Provide the (X, Y) coordinate of the cell's center where the given text is located.  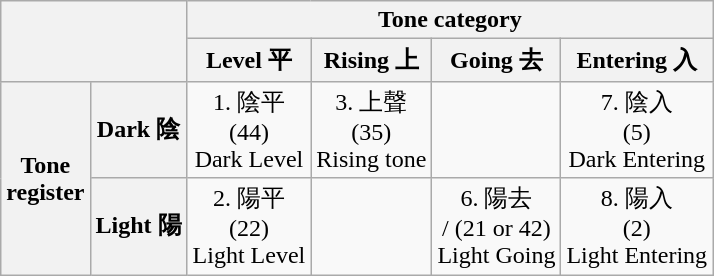
7. 陰入 (5)Dark Entering (637, 130)
Entering 入 (637, 60)
1. 陰平 (44)Dark Level (249, 130)
Light 陽 (138, 226)
Tone category (450, 20)
Going 去 (496, 60)
Dark 陰 (138, 130)
2. 陽平 (22)Light Level (249, 226)
3. 上聲 (35)Rising tone (372, 130)
Level 平 (249, 60)
8. 陽入 (2)Light Entering (637, 226)
Toneregister (46, 178)
6. 陽去/ (21 or 42)Light Going (496, 226)
Rising 上 (372, 60)
